For the text-containing cell, return its midpoint in (X, Y) coordinate format. 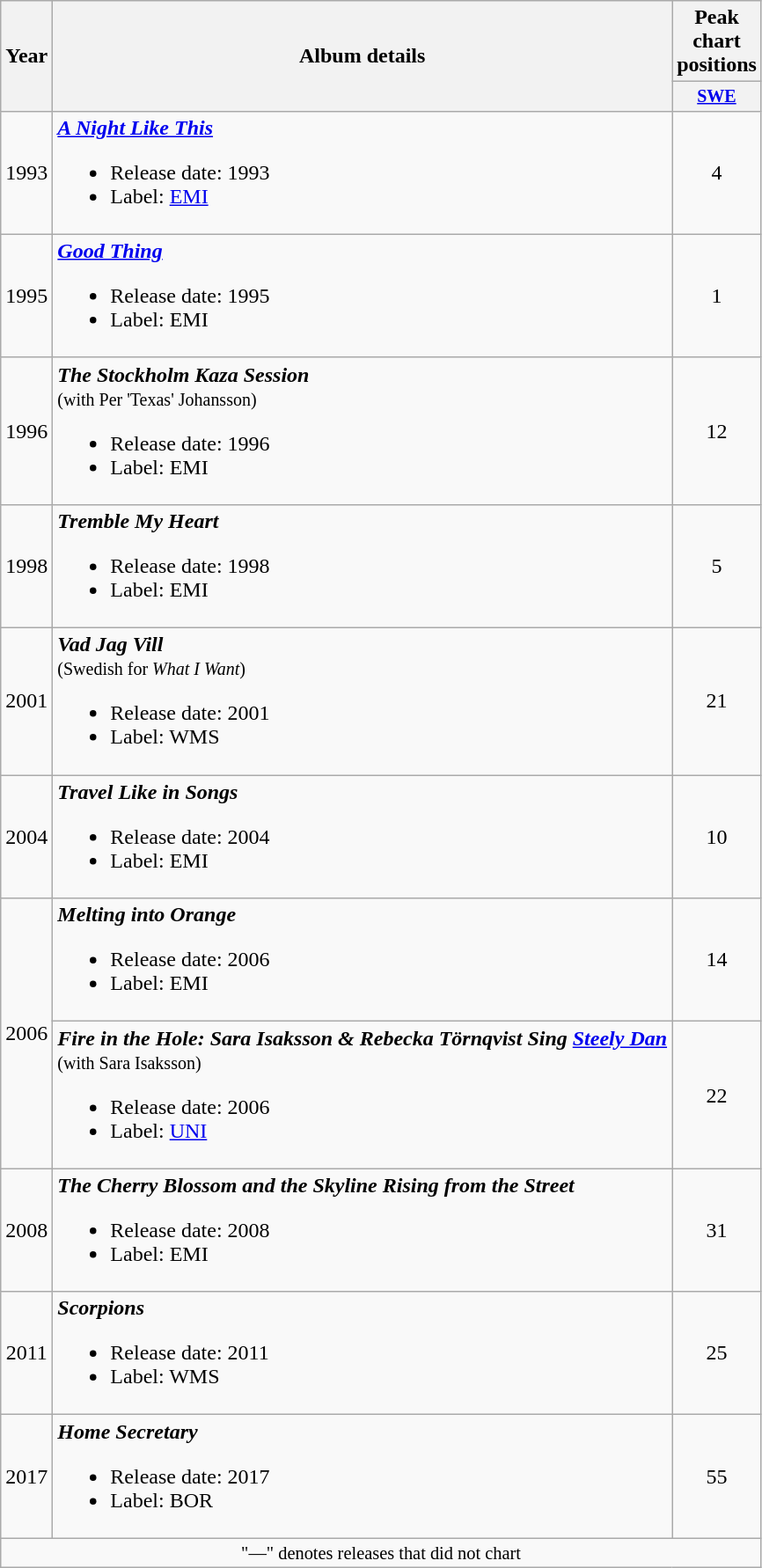
21 (717, 702)
SWE (717, 97)
Tremble My HeartRelease date: 1998Label: EMI (363, 566)
10 (717, 837)
ScorpionsRelease date: 2011Label: WMS (363, 1353)
Home SecretaryRelease date: 2017Label: BOR (363, 1476)
The Stockholm Kaza Session(with Per 'Texas' Johansson)Release date: 1996Label: EMI (363, 431)
2006 (26, 1033)
2011 (26, 1353)
"—" denotes releases that did not chart (382, 1553)
2017 (26, 1476)
Fire in the Hole: Sara Isaksson & Rebecka Törnqvist Sing Steely Dan(with Sara Isaksson)Release date: 2006Label: UNI (363, 1095)
55 (717, 1476)
22 (717, 1095)
5 (717, 566)
2008 (26, 1230)
2001 (26, 702)
A Night Like ThisRelease date: 1993Label: EMI (363, 172)
Vad Jag Vill(Swedish for What I Want)Release date: 2001Label: WMS (363, 702)
12 (717, 431)
1 (717, 296)
Melting into OrangeRelease date: 2006Label: EMI (363, 960)
1995 (26, 296)
25 (717, 1353)
1996 (26, 431)
1993 (26, 172)
14 (717, 960)
2004 (26, 837)
Peak chart positions (717, 41)
Good ThingRelease date: 1995Label: EMI (363, 296)
31 (717, 1230)
Travel Like in SongsRelease date: 2004Label: EMI (363, 837)
Year (26, 56)
4 (717, 172)
Album details (363, 56)
1998 (26, 566)
The Cherry Blossom and the Skyline Rising from the StreetRelease date: 2008Label: EMI (363, 1230)
